Extract the (x, y) coordinate from the center of the cell holding the provided text.  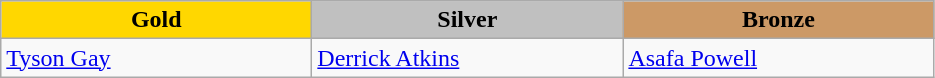
Gold (156, 20)
Asafa Powell (778, 58)
Silver (468, 20)
Derrick Atkins (468, 58)
Tyson Gay (156, 58)
Bronze (778, 20)
